Return the [x, y] coordinate for the center point of the cell that contains the specified text.  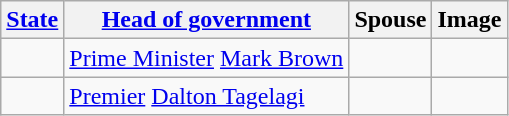
State [32, 20]
Spouse [390, 20]
Image [470, 20]
Premier Dalton Tagelagi [206, 96]
Prime Minister Mark Brown [206, 58]
Head of government [206, 20]
